Return (x, y) of the center of cell containing provided text 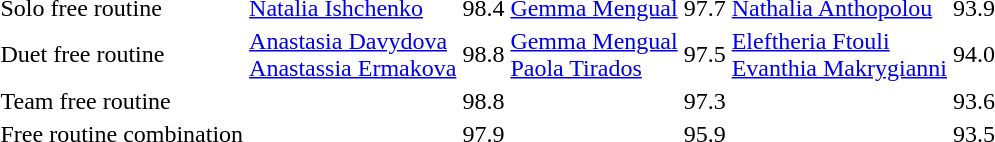
97.3 (704, 101)
Eleftheria FtouliEvanthia Makrygianni (839, 54)
Anastasia DavydovaAnastassia Ermakova (353, 54)
97.5 (704, 54)
Gemma MengualPaola Tirados (594, 54)
